Extract the (X, Y) coordinate from the center of the cell holding the provided text.  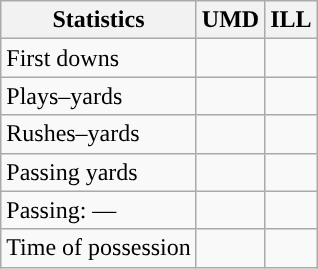
First downs (99, 58)
Passing yards (99, 172)
Time of possession (99, 248)
Passing: –– (99, 210)
Plays–yards (99, 96)
ILL (291, 20)
Rushes–yards (99, 134)
Statistics (99, 20)
UMD (230, 20)
